Detect which cell encompasses the target text, then output its (X, Y) center coordinate. 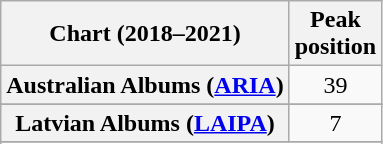
Chart (2018–2021) (145, 34)
Latvian Albums (LAIPA) (145, 123)
39 (335, 85)
7 (335, 123)
Australian Albums (ARIA) (145, 85)
Peakposition (335, 34)
